Identify which cell holds the provided text, then report its (X, Y) central coordinate. 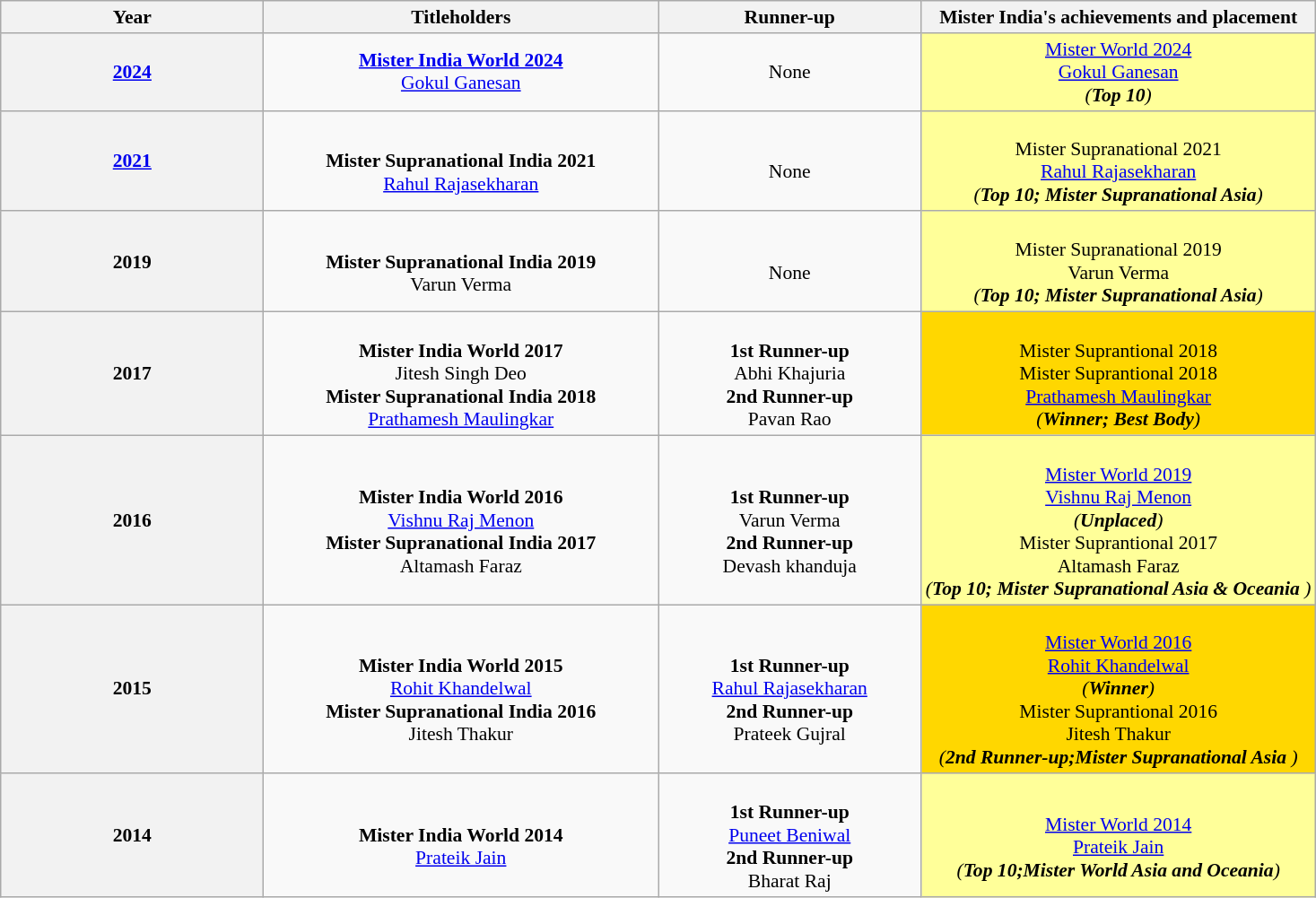
1st Runner-up Varun Verma2nd Runner-up Devash khanduja (789, 520)
1st Runner-up Puneet Beniwal2nd Runner-up Bharat Raj (789, 836)
Mister India World 2015 Rohit KhandelwalMister Supranational India 2016 Jitesh Thakur (461, 689)
2017 (133, 374)
Mister Supranational India 2019 Varun Verma (461, 262)
Mister World 2019 Vishnu Raj Menon (Unplaced) Mister Suprantional 2017 Altamash Faraz (Top 10; Mister Supranational Asia & Oceania ) (1119, 520)
2021 (133, 161)
Mister Suprantional 2018Mister Suprantional 2018 Prathamesh Maulingkar (Winner; Best Body) (1119, 374)
Mister World 2024Gokul Ganesan(Top 10) (1119, 72)
Mister Supranational 2019 Varun Verma (Top 10; Mister Supranational Asia) (1119, 262)
Mister Supranational India 2021 Rahul Rajasekharan (461, 161)
Mister India World 2024Gokul Ganesan (461, 72)
Titleholders (461, 17)
Year (133, 17)
2014 (133, 836)
Mister India World 2017 Jitesh Singh DeoMister Supranational India 2018 Prathamesh Maulingkar (461, 374)
Mister Supranational 2021 Rahul Rajasekharan (Top 10; Mister Supranational Asia) (1119, 161)
2024 (133, 72)
Mister India World 2016 Vishnu Raj MenonMister Supranational India 2017 Altamash Faraz (461, 520)
Mister India World 2014 Prateik Jain (461, 836)
Mister World 2016 Rohit Khandelwal (Winner) Mister Suprantional 2016 Jitesh Thakur (2nd Runner-up;Mister Supranational Asia ) (1119, 689)
1st Runner-up Abhi Khajuria2nd Runner-up Pavan Rao (789, 374)
2019 (133, 262)
Mister World 2014 Prateik Jain (Top 10;Mister World Asia and Oceania) (1119, 836)
2015 (133, 689)
1st Runner-up Rahul Rajasekharan2nd Runner-up Prateek Gujral (789, 689)
2016 (133, 520)
Runner-up (789, 17)
Mister India's achievements and placement (1119, 17)
